Capture the cell that displays the provided text and extract its [X, Y] central coordinate. 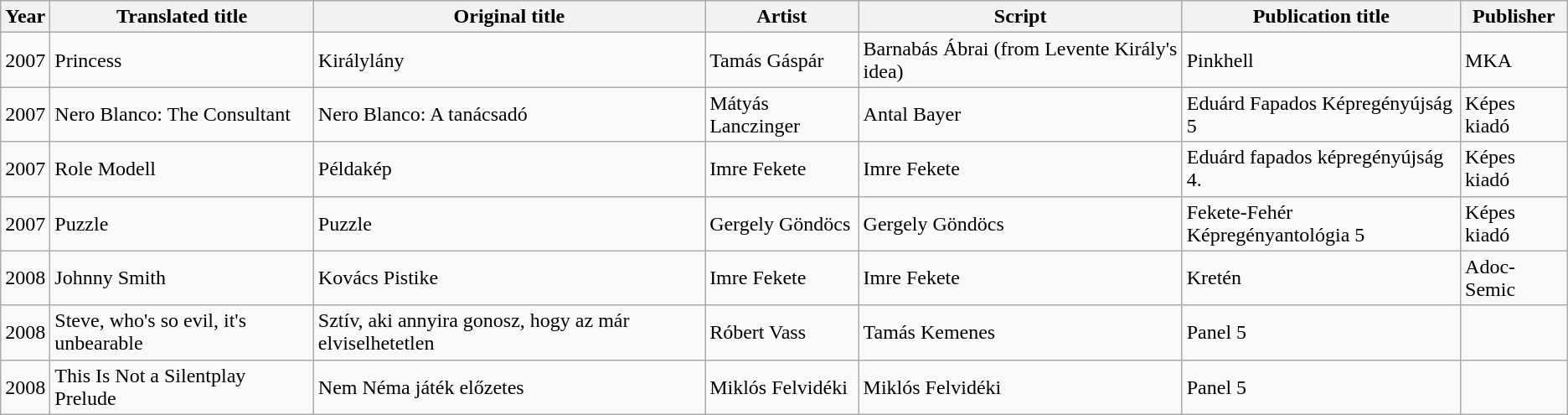
Publisher [1514, 17]
Publication title [1321, 17]
Sztív, aki annyira gonosz, hogy az már elviselhetetlen [509, 332]
Eduárd Fapados Képregényújság 5 [1321, 114]
Johnny Smith [182, 278]
Nero Blanco: The Consultant [182, 114]
Mátyás Lanczinger [782, 114]
Pinkhell [1321, 60]
Nem Néma játék előzetes [509, 387]
This Is Not a Silentplay Prelude [182, 387]
Tamás Kemenes [1020, 332]
Script [1020, 17]
Year [25, 17]
Példakép [509, 169]
Adoc-Semic [1514, 278]
Barnabás Ábrai (from Levente Király's idea) [1020, 60]
Tamás Gáspár [782, 60]
Róbert Vass [782, 332]
Role Modell [182, 169]
Királylány [509, 60]
Fekete-Fehér Képregényantológia 5 [1321, 223]
MKA [1514, 60]
Artist [782, 17]
Original title [509, 17]
Kretén [1321, 278]
Eduárd fapados képregényújság 4. [1321, 169]
Princess [182, 60]
Steve, who's so evil, it's unbearable [182, 332]
Translated title [182, 17]
Nero Blanco: A tanácsadó [509, 114]
Antal Bayer [1020, 114]
Kovács Pistike [509, 278]
